Scan for the cell matching the given text and deliver its (x, y) coordinate at center. 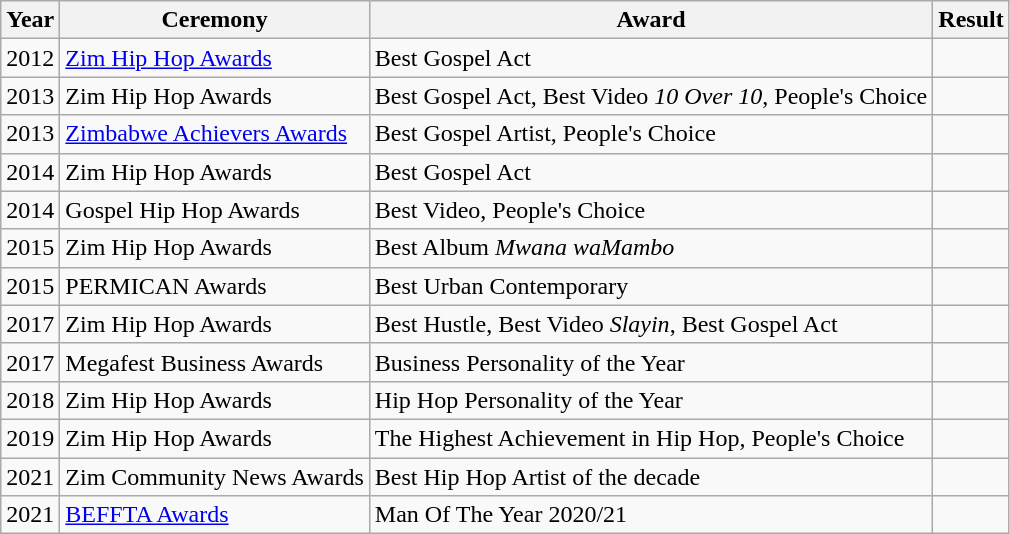
Hip Hop Personality of the Year (650, 400)
Gospel Hip Hop Awards (215, 210)
Best Hustle, Best Video Slayin, Best Gospel Act (650, 324)
BEFFTA Awards (215, 515)
Best Gospel Act, Best Video 10 Over 10, People's Choice (650, 96)
Best Video, People's Choice (650, 210)
Zim Community News Awards (215, 477)
2012 (30, 58)
Best Album Mwana waMambo (650, 248)
2018 (30, 400)
Megafest Business Awards (215, 362)
Ceremony (215, 20)
Result (971, 20)
The Highest Achievement in Hip Hop, People's Choice (650, 438)
Best Urban Contemporary (650, 286)
Best Hip Hop Artist of the decade (650, 477)
Award (650, 20)
Best Gospel Artist, People's Choice (650, 134)
PERMICAN Awards (215, 286)
Zimbabwe Achievers Awards (215, 134)
Man Of The Year 2020/21 (650, 515)
Year (30, 20)
Business Personality of the Year (650, 362)
2019 (30, 438)
